For the text-containing cell, return its midpoint in (X, Y) coordinate format. 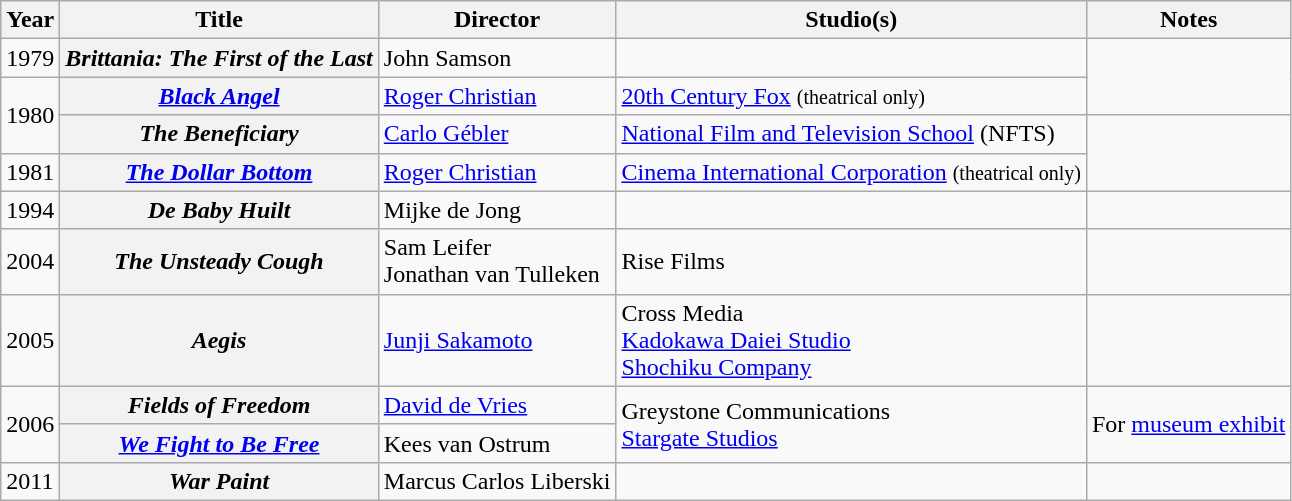
Studio(s) (852, 20)
War Paint (219, 481)
2011 (30, 481)
The Unsteady Cough (219, 262)
Carlo Gébler (497, 134)
National Film and Television School (NFTS) (852, 134)
We Fight to Be Free (219, 443)
20th Century Fox (theatrical only) (852, 96)
2004 (30, 262)
Fields of Freedom (219, 405)
Title (219, 20)
Notes (1188, 20)
Cross MediaKadokawa Daiei StudioShochiku Company (852, 340)
1981 (30, 172)
For museum exhibit (1188, 424)
Marcus Carlos Liberski (497, 481)
2006 (30, 424)
Year (30, 20)
Kees van Ostrum (497, 443)
Director (497, 20)
Mijke de Jong (497, 210)
1994 (30, 210)
The Beneficiary (219, 134)
Sam LeiferJonathan van Tulleken (497, 262)
Junji Sakamoto (497, 340)
De Baby Huilt (219, 210)
Brittania: The First of the Last (219, 58)
John Samson (497, 58)
Rise Films (852, 262)
Aegis (219, 340)
2005 (30, 340)
Cinema International Corporation (theatrical only) (852, 172)
1979 (30, 58)
Black Angel (219, 96)
1980 (30, 115)
David de Vries (497, 405)
Greystone CommunicationsStargate Studios (852, 424)
The Dollar Bottom (219, 172)
